Scan for the cell matching the given text and deliver its (x, y) coordinate at center. 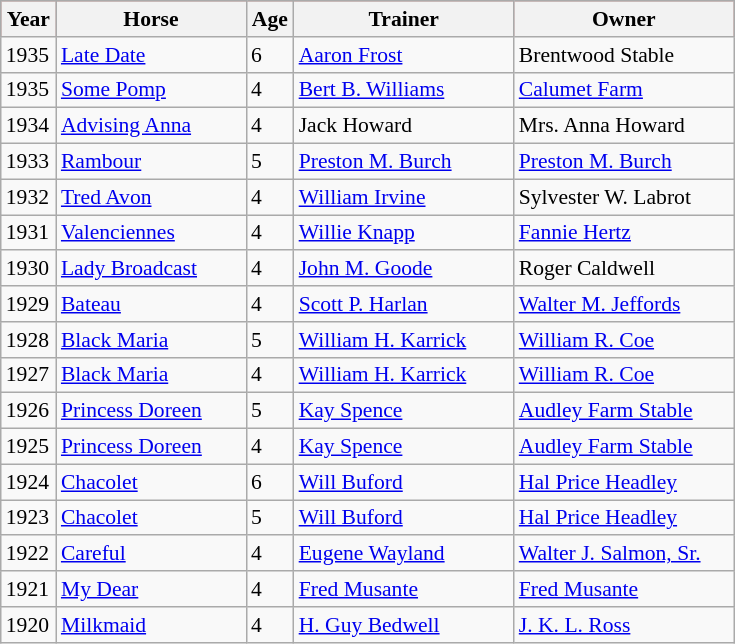
1921 (28, 589)
Careful (151, 554)
1930 (28, 269)
Roger Caldwell (624, 269)
1927 (28, 375)
1926 (28, 411)
1920 (28, 625)
Trainer (404, 19)
Calumet Farm (624, 90)
1933 (28, 162)
Age (270, 19)
Some Pomp (151, 90)
Fannie Hertz (624, 233)
1924 (28, 482)
1932 (28, 197)
John M. Goode (404, 269)
Valenciennes (151, 233)
Aaron Frost (404, 55)
My Dear (151, 589)
Lady Broadcast (151, 269)
Bateau (151, 304)
Sylvester W. Labrot (624, 197)
1922 (28, 554)
Willie Knapp (404, 233)
Mrs. Anna Howard (624, 126)
1929 (28, 304)
Bert B. Williams (404, 90)
Tred Avon (151, 197)
Scott P. Harlan (404, 304)
Brentwood Stable (624, 55)
Walter M. Jeffords (624, 304)
H. Guy Bedwell (404, 625)
1931 (28, 233)
J. K. L. Ross (624, 625)
1934 (28, 126)
Eugene Wayland (404, 554)
Walter J. Salmon, Sr. (624, 554)
Owner (624, 19)
Advising Anna (151, 126)
William Irvine (404, 197)
Jack Howard (404, 126)
Horse (151, 19)
1925 (28, 447)
Milkmaid (151, 625)
Late Date (151, 55)
1928 (28, 340)
Rambour (151, 162)
1923 (28, 518)
Year (28, 19)
